Extract the [x, y] coordinate from the center of the cell holding the provided text.  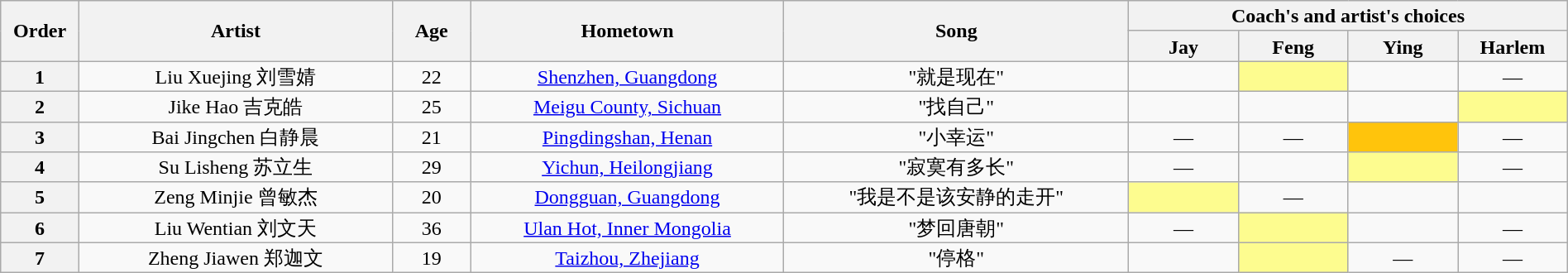
Ulan Hot, Inner Mongolia [627, 228]
Dongguan, Guangdong [627, 197]
"小幸运" [956, 137]
19 [432, 258]
Bai Jingchen 白静晨 [235, 137]
"我是不是该安静的走开" [956, 197]
Artist [235, 31]
4 [40, 167]
Zeng Minjie 曾敏杰 [235, 197]
Feng [1293, 46]
Yichun, Heilongjiang [627, 167]
Taizhou, Zhejiang [627, 258]
Liu Wentian 刘文天 [235, 228]
Su Lisheng 苏立生 [235, 167]
Harlem [1513, 46]
2 [40, 106]
"就是现在" [956, 76]
21 [432, 137]
1 [40, 76]
25 [432, 106]
Order [40, 31]
Jay [1184, 46]
Hometown [627, 31]
36 [432, 228]
Meigu County, Sichuan [627, 106]
20 [432, 197]
Pingdingshan, Henan [627, 137]
Ying [1403, 46]
Liu Xuejing 刘雪婧 [235, 76]
6 [40, 228]
Jike Hao 吉克皓 [235, 106]
Age [432, 31]
Song [956, 31]
"停格" [956, 258]
"梦回唐朝" [956, 228]
"寂寞有多长" [956, 167]
Shenzhen, Guangdong [627, 76]
7 [40, 258]
"找自己" [956, 106]
29 [432, 167]
22 [432, 76]
3 [40, 137]
5 [40, 197]
Zheng Jiawen 郑迦文 [235, 258]
Coach's and artist's choices [1348, 17]
